Return (X, Y) of the center of cell containing provided text 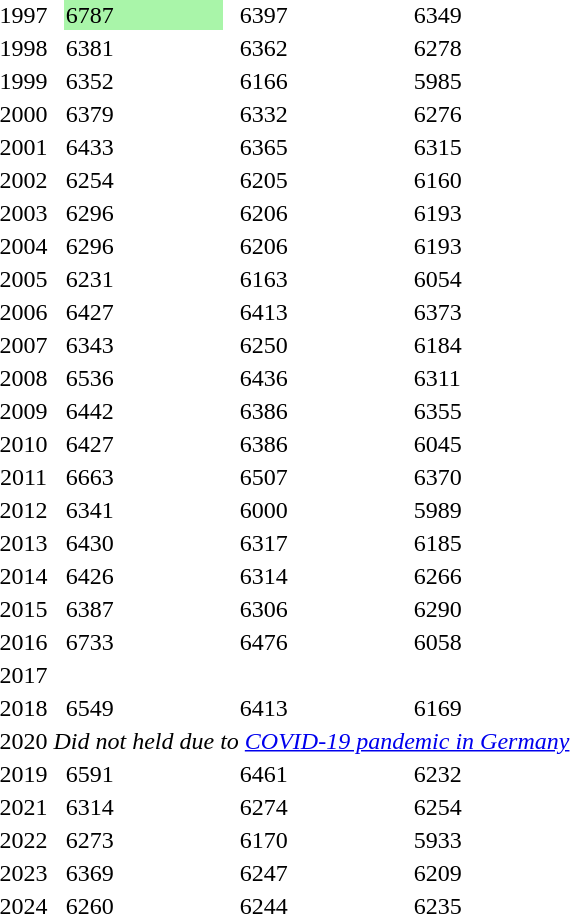
6205 (318, 180)
6000 (318, 510)
6476 (318, 642)
6163 (318, 279)
6362 (318, 48)
6273 (144, 840)
6733 (144, 642)
6369 (144, 873)
6426 (144, 576)
6254 (144, 180)
6317 (318, 543)
6507 (318, 477)
6274 (318, 807)
6397 (318, 15)
6306 (318, 609)
6365 (318, 147)
6166 (318, 81)
6442 (144, 411)
6332 (318, 114)
6170 (318, 840)
6387 (144, 609)
6663 (144, 477)
6436 (318, 378)
6379 (144, 114)
6341 (144, 510)
6536 (144, 378)
6591 (144, 774)
6250 (318, 345)
6352 (144, 81)
6381 (144, 48)
6430 (144, 543)
6231 (144, 279)
6343 (144, 345)
6461 (318, 774)
6247 (318, 873)
6549 (144, 708)
6433 (144, 147)
6787 (144, 15)
